Return (X, Y) of the center of cell containing provided text 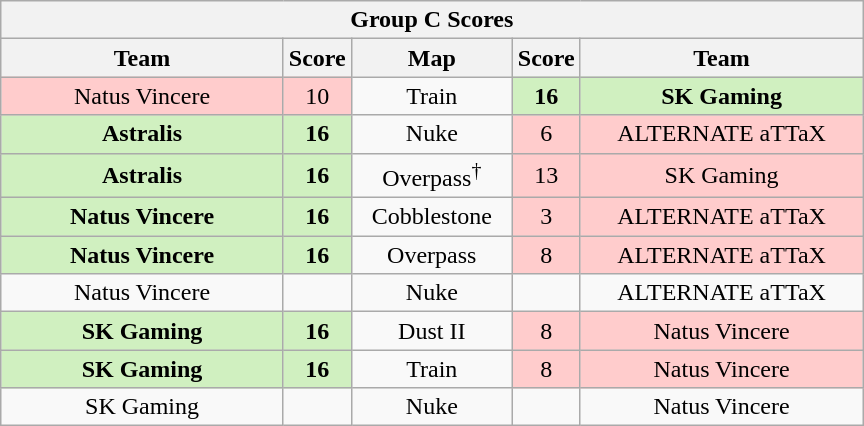
10 (317, 96)
3 (546, 217)
Cobblestone (432, 217)
Map (432, 58)
Overpass (432, 255)
Overpass† (432, 176)
13 (546, 176)
Dust II (432, 331)
6 (546, 134)
Group C Scores (432, 20)
